Extract the (x, y) coordinate from the center of the cell holding the provided text.  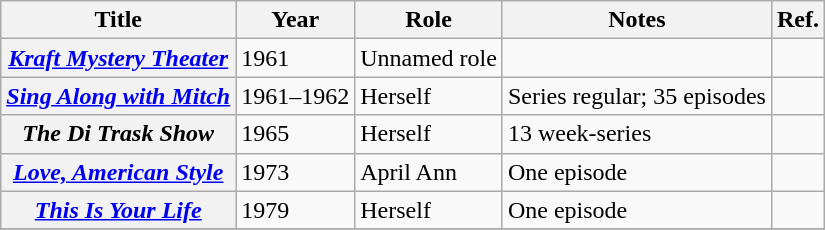
1961 (296, 58)
Unnamed role (429, 58)
1965 (296, 134)
Ref. (798, 20)
1961–1962 (296, 96)
1979 (296, 210)
Sing Along with Mitch (118, 96)
This Is Your Life (118, 210)
Series regular; 35 episodes (636, 96)
Title (118, 20)
Role (429, 20)
Love, American Style (118, 172)
The Di Trask Show (118, 134)
1973 (296, 172)
Notes (636, 20)
April Ann (429, 172)
Kraft Mystery Theater (118, 58)
13 week-series (636, 134)
Year (296, 20)
